Output the [X, Y] coordinate of the center of the cell containing the given text.  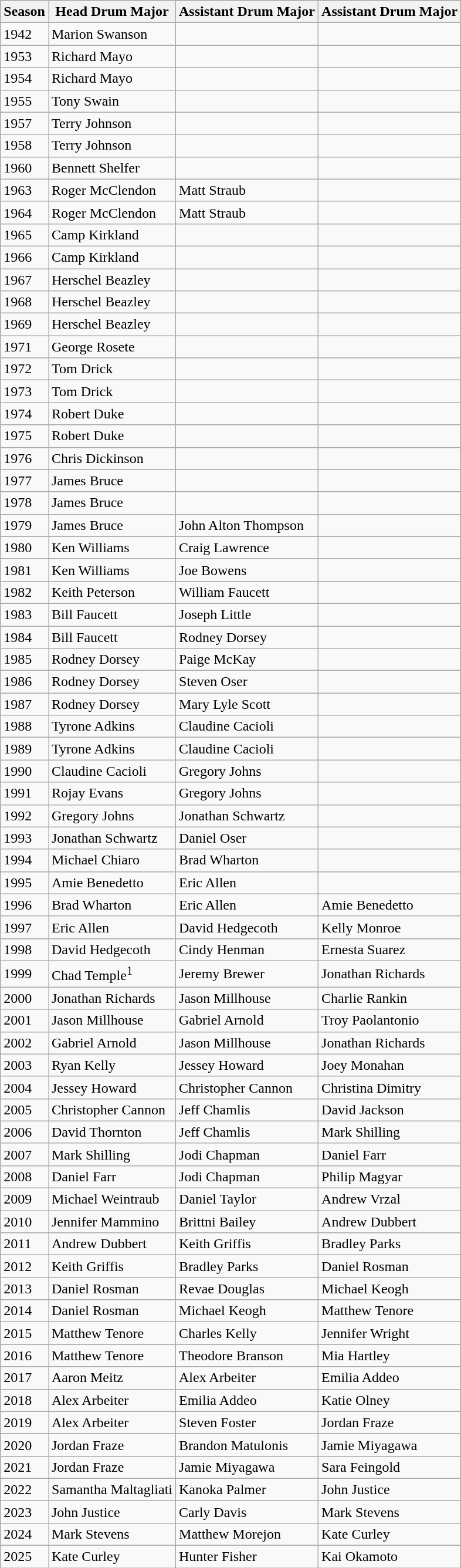
2007 [25, 1154]
Michael Weintraub [111, 1199]
1980 [25, 548]
2009 [25, 1199]
1963 [25, 190]
1983 [25, 614]
1981 [25, 570]
Aaron Meitz [111, 1378]
Michael Chiaro [111, 860]
1988 [25, 726]
Carly Davis [248, 1512]
1975 [25, 436]
Charlie Rankin [389, 998]
Kai Okamoto [389, 1557]
Theodore Branson [248, 1356]
Kanoka Palmer [248, 1489]
2006 [25, 1132]
Tony Swain [111, 101]
2024 [25, 1534]
1964 [25, 212]
2004 [25, 1087]
1978 [25, 503]
1965 [25, 235]
1979 [25, 525]
Chris Dickinson [111, 458]
Daniel Oser [248, 838]
Revae Douglas [248, 1289]
Keith Peterson [111, 592]
Matthew Morejon [248, 1534]
1960 [25, 168]
2021 [25, 1467]
George Rosete [111, 347]
Kelly Monroe [389, 927]
2019 [25, 1422]
1955 [25, 101]
Joey Monahan [389, 1065]
1986 [25, 682]
Mary Lyle Scott [248, 704]
2015 [25, 1333]
Brittni Bailey [248, 1222]
1976 [25, 458]
Paige McKay [248, 660]
1971 [25, 347]
1967 [25, 280]
1994 [25, 860]
1977 [25, 481]
2005 [25, 1110]
William Faucett [248, 592]
1996 [25, 905]
2020 [25, 1445]
2008 [25, 1177]
2013 [25, 1289]
Rojay Evans [111, 793]
Troy Paolantonio [389, 1020]
1953 [25, 56]
1957 [25, 123]
2010 [25, 1222]
Sara Feingold [389, 1467]
Ernesta Suarez [389, 949]
Jennifer Mammino [111, 1222]
2018 [25, 1400]
Mia Hartley [389, 1356]
1973 [25, 391]
2017 [25, 1378]
Head Drum Major [111, 12]
2014 [25, 1311]
1974 [25, 414]
2000 [25, 998]
1993 [25, 838]
Katie Olney [389, 1400]
2025 [25, 1557]
David Thornton [111, 1132]
Bennett Shelfer [111, 168]
1987 [25, 704]
Daniel Taylor [248, 1199]
1982 [25, 592]
2011 [25, 1244]
1966 [25, 257]
John Alton Thompson [248, 525]
Joseph Little [248, 614]
Ryan Kelly [111, 1065]
1972 [25, 369]
Marion Swanson [111, 34]
2016 [25, 1356]
2001 [25, 1020]
2023 [25, 1512]
1997 [25, 927]
2002 [25, 1043]
Andrew Vrzal [389, 1199]
Joe Bowens [248, 570]
1942 [25, 34]
Craig Lawrence [248, 548]
1991 [25, 793]
2012 [25, 1266]
Jennifer Wright [389, 1333]
1992 [25, 816]
1998 [25, 949]
1990 [25, 771]
1958 [25, 146]
Jeremy Brewer [248, 974]
1995 [25, 883]
1989 [25, 749]
2022 [25, 1489]
Samantha Maltagliati [111, 1489]
Season [25, 12]
1999 [25, 974]
1984 [25, 637]
Hunter Fisher [248, 1557]
1968 [25, 302]
Charles Kelly [248, 1333]
1954 [25, 79]
Steven Foster [248, 1422]
Cindy Henman [248, 949]
Steven Oser [248, 682]
1969 [25, 325]
2003 [25, 1065]
Philip Magyar [389, 1177]
Chad Temple1 [111, 974]
1985 [25, 660]
David Jackson [389, 1110]
Brandon Matulonis [248, 1445]
Christina Dimitry [389, 1087]
